Capture the cell that displays the provided text and extract its [X, Y] central coordinate. 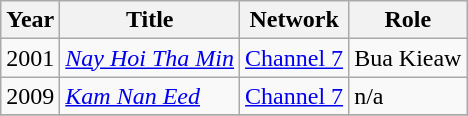
n/a [408, 96]
Bua Kieaw [408, 58]
Role [408, 20]
Nay Hoi Tha Min [150, 58]
Title [150, 20]
Network [294, 20]
2009 [30, 96]
Year [30, 20]
Kam Nan Eed [150, 96]
2001 [30, 58]
